Search for the cell housing the specified text and yield its (x, y) center coordinate. 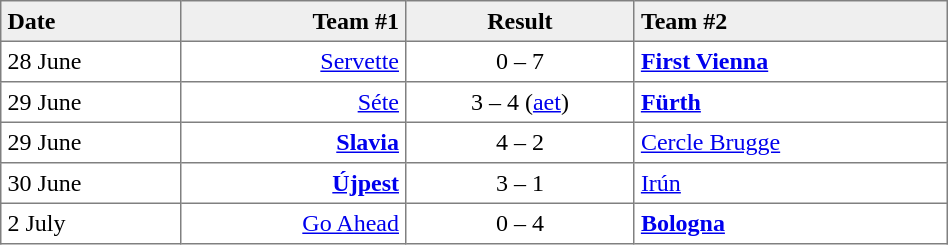
Result (520, 21)
Team #2 (790, 21)
First Vienna (790, 61)
3 – 1 (520, 183)
0 – 4 (520, 223)
Date (90, 21)
0 – 7 (520, 61)
Fürth (790, 102)
2 July (90, 223)
Go Ahead (293, 223)
Újpest (293, 183)
Séte (293, 102)
Irún (790, 183)
Bologna (790, 223)
28 June (90, 61)
4 – 2 (520, 142)
30 June (90, 183)
3 – 4 (aet) (520, 102)
Slavia (293, 142)
Cercle Brugge (790, 142)
Servette (293, 61)
Team #1 (293, 21)
